Pinpoint the cell where the given text exists, returning its [X, Y] midpoint coordinate. 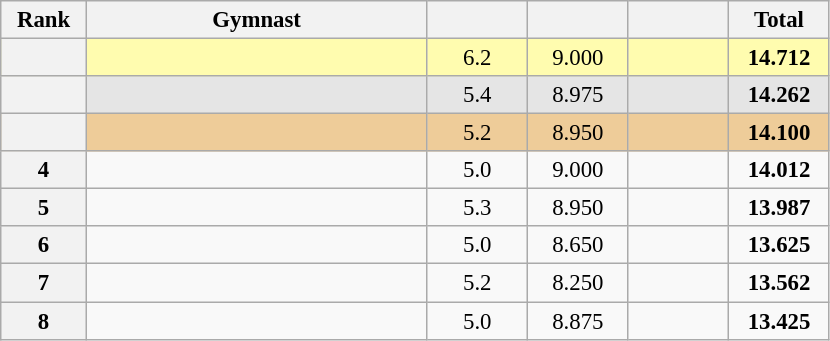
5 [44, 208]
13.562 [780, 283]
14.012 [780, 170]
14.262 [780, 95]
7 [44, 283]
6 [44, 245]
8.875 [578, 321]
14.100 [780, 133]
Rank [44, 20]
8.650 [578, 245]
13.425 [780, 321]
8 [44, 321]
5.4 [478, 95]
13.987 [780, 208]
8.250 [578, 283]
6.2 [478, 58]
4 [44, 170]
Gymnast [256, 20]
14.712 [780, 58]
5.3 [478, 208]
13.625 [780, 245]
Total [780, 20]
8.975 [578, 95]
